Return the (x, y) coordinate for the center point of the cell that contains the specified text.  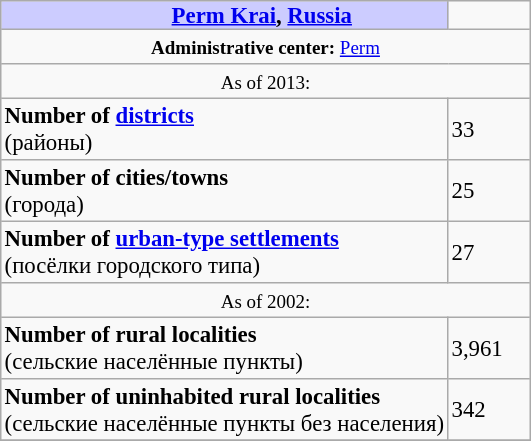
27 (489, 252)
Number of urban-type settlements(посёлки городского типа) (224, 252)
Perm Krai, Russia (224, 15)
342 (489, 410)
3,961 (489, 348)
Number of uninhabited rural localities(сельские населённые пункты без населения) (224, 410)
Administrative center: Perm (266, 46)
As of 2013: (266, 81)
Number of districts(районы) (224, 129)
Number of cities/towns(города) (224, 191)
Number of rural localities(сельские населённые пункты) (224, 348)
33 (489, 129)
25 (489, 191)
As of 2002: (266, 300)
